Pinpoint the cell where the given text exists, returning its [x, y] midpoint coordinate. 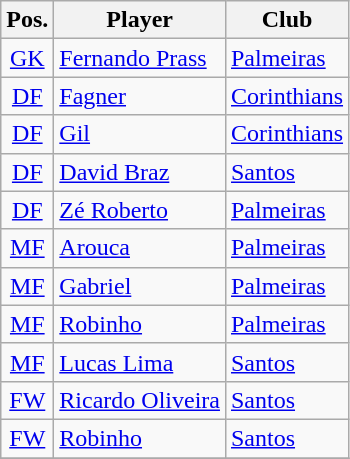
Gabriel [140, 286]
Zé Roberto [140, 210]
Pos. [28, 20]
GK [28, 58]
David Braz [140, 172]
Lucas Lima [140, 362]
Fagner [140, 96]
Player [140, 20]
Fernando Prass [140, 58]
Ricardo Oliveira [140, 400]
Gil [140, 134]
Club [286, 20]
Arouca [140, 248]
